Return the [x, y] coordinate for the center point of the cell that contains the specified text.  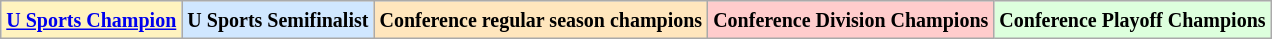
U Sports Semifinalist [278, 20]
Conference Playoff Champions [1132, 20]
Conference Division Champions [851, 20]
Conference regular season champions [541, 20]
U Sports Champion [92, 20]
